Provide the [x, y] coordinate of the cell's center where the given text is located.  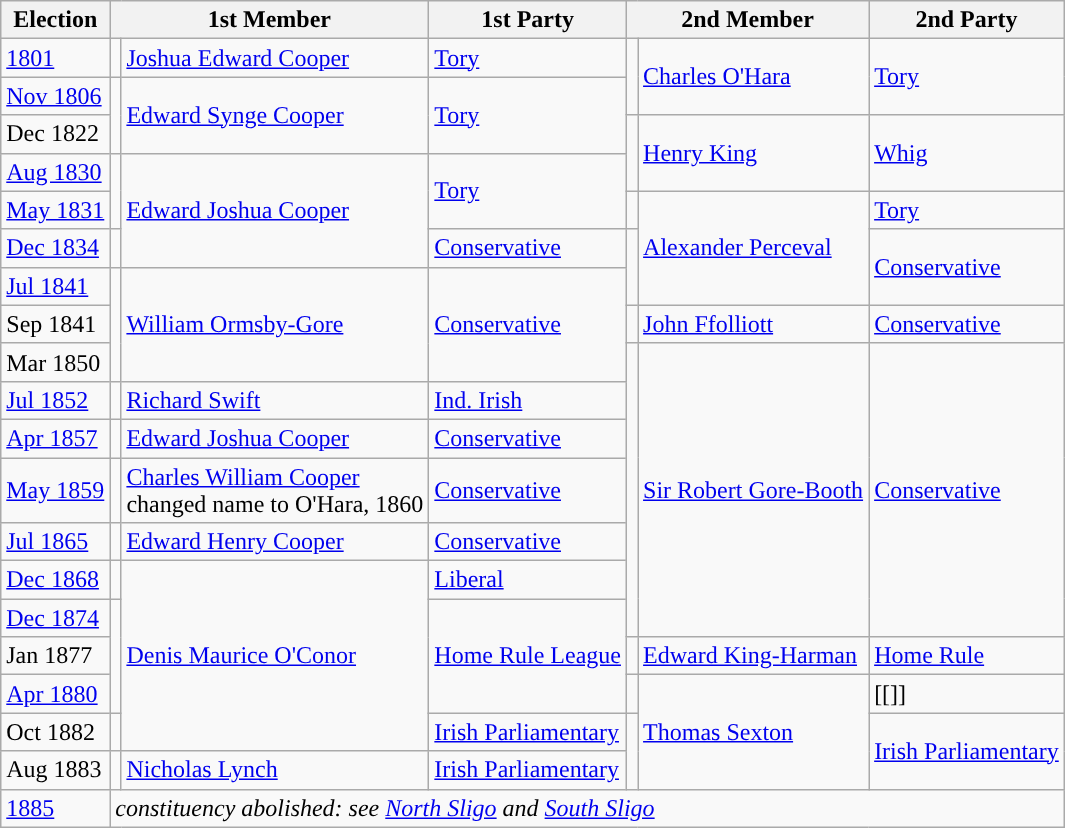
Henry King [754, 153]
Sir Robert Gore-Booth [754, 490]
Dec 1834 [56, 248]
Apr 1880 [56, 694]
1885 [56, 808]
[[]] [967, 694]
Aug 1830 [56, 172]
Denis Maurice O'Conor [275, 656]
May 1831 [56, 210]
1801 [56, 58]
Oct 1882 [56, 732]
Nicholas Lynch [275, 770]
Edward Synge Cooper [275, 115]
1st Member [270, 20]
William Ormsby-Gore [275, 324]
Jul 1865 [56, 542]
Home Rule League [528, 656]
Thomas Sexton [754, 732]
Edward King-Harman [754, 656]
constituency abolished: see North Sligo and South Sligo [587, 808]
Joshua Edward Cooper [275, 58]
Dec 1868 [56, 580]
1st Party [528, 20]
Apr 1857 [56, 438]
Charles William Cooper changed name to O'Hara, 1860 [275, 490]
John Ffolliott [754, 324]
Home Rule [967, 656]
Edward Henry Cooper [275, 542]
Mar 1850 [56, 362]
Aug 1883 [56, 770]
Whig [967, 153]
Jul 1841 [56, 286]
Jan 1877 [56, 656]
May 1859 [56, 490]
Charles O'Hara [754, 77]
2nd Member [747, 20]
Nov 1806 [56, 96]
Dec 1874 [56, 618]
Sep 1841 [56, 324]
Dec 1822 [56, 134]
Liberal [528, 580]
Alexander Perceval [754, 248]
Jul 1852 [56, 400]
Richard Swift [275, 400]
Election [56, 20]
2nd Party [967, 20]
Ind. Irish [528, 400]
